Capture the cell that displays the provided text and extract its (x, y) central coordinate. 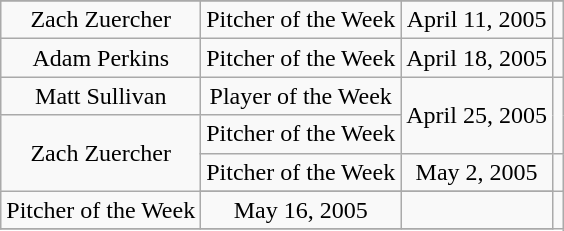
April 18, 2005 (477, 58)
Adam Perkins (101, 58)
May 2, 2005 (477, 172)
April 11, 2005 (477, 20)
Player of the Week (301, 96)
Matt Sullivan (101, 96)
April 25, 2005 (477, 115)
May 16, 2005 (301, 210)
